Return the (x, y) coordinate for the center point of the cell that contains the specified text.  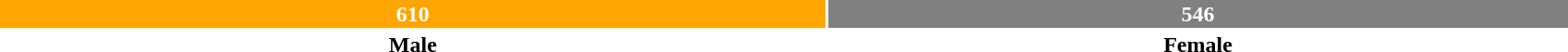
610 (413, 14)
546 (1198, 14)
